Detect which cell encompasses the target text, then output its [X, Y] center coordinate. 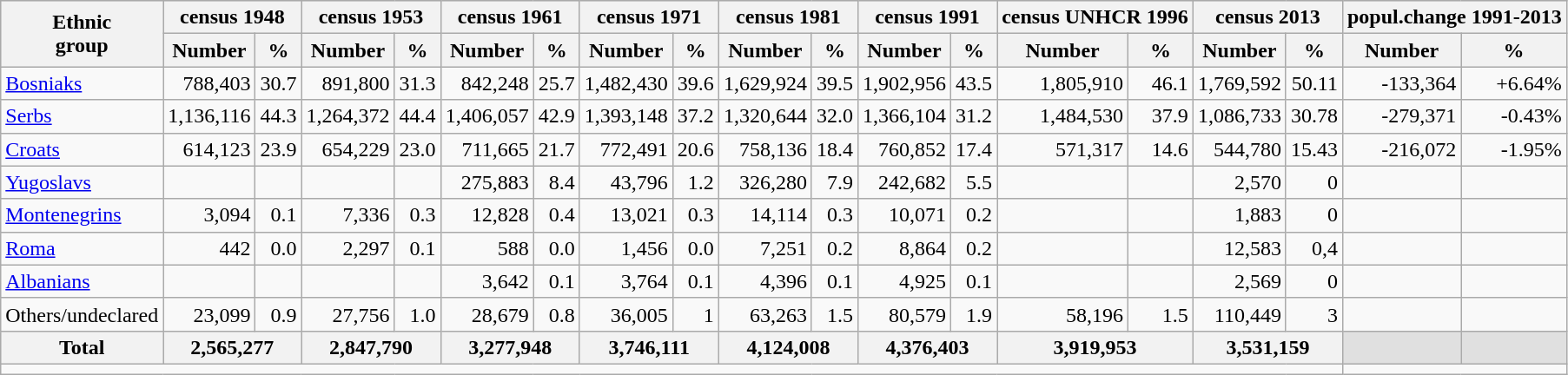
popul.change 1991-2013 [1454, 17]
571,317 [1063, 149]
-0.43% [1514, 116]
39.6 [695, 83]
7.9 [834, 182]
2,297 [347, 248]
1,320,644 [764, 116]
8.4 [556, 182]
23.0 [417, 149]
17.4 [975, 149]
0.8 [556, 314]
63,263 [764, 314]
5.5 [975, 182]
326,280 [764, 182]
37.9 [1161, 116]
-216,072 [1401, 149]
1,456 [625, 248]
0.4 [556, 215]
36,005 [625, 314]
Bosniaks [82, 83]
3,531,159 [1267, 347]
Albanians [82, 281]
Ethnicgroup [82, 34]
1 [695, 314]
3,746,111 [649, 347]
3,277,948 [510, 347]
Croats [82, 149]
-1.95% [1514, 149]
census 2013 [1267, 17]
46.1 [1161, 83]
7,251 [764, 248]
891,800 [347, 83]
1.9 [975, 314]
31.2 [975, 116]
1,629,924 [764, 83]
23.9 [278, 149]
25.7 [556, 83]
50.11 [1313, 83]
442 [209, 248]
43,796 [625, 182]
4,376,403 [927, 347]
1,264,372 [347, 116]
census 1953 [371, 17]
32.0 [834, 116]
27,756 [347, 314]
44.3 [278, 116]
110,449 [1239, 314]
census 1948 [233, 17]
21.7 [556, 149]
1.0 [417, 314]
58,196 [1063, 314]
4,396 [764, 281]
758,136 [764, 149]
2,569 [1239, 281]
15.43 [1313, 149]
3,642 [486, 281]
1,805,910 [1063, 83]
Roma [82, 248]
1,482,430 [625, 83]
18.4 [834, 149]
30.7 [278, 83]
1,902,956 [903, 83]
-279,371 [1401, 116]
788,403 [209, 83]
1,406,057 [486, 116]
4,124,008 [788, 347]
1,393,148 [625, 116]
census 1991 [927, 17]
614,123 [209, 149]
772,491 [625, 149]
7,336 [347, 215]
2,565,277 [233, 347]
0,4 [1313, 248]
1.2 [695, 182]
14,114 [764, 215]
20.6 [695, 149]
37.2 [695, 116]
census 1961 [510, 17]
544,780 [1239, 149]
-133,364 [1401, 83]
10,071 [903, 215]
1,883 [1239, 215]
1,136,116 [209, 116]
Total [82, 347]
30.78 [1313, 116]
13,021 [625, 215]
Others/undeclared [82, 314]
0.9 [278, 314]
1,484,530 [1063, 116]
42.9 [556, 116]
43.5 [975, 83]
2,570 [1239, 182]
+6.64% [1514, 83]
44.4 [417, 116]
census 1971 [649, 17]
1,086,733 [1239, 116]
654,229 [347, 149]
588 [486, 248]
4,925 [903, 281]
23,099 [209, 314]
3,094 [209, 215]
Yugoslavs [82, 182]
census 1981 [788, 17]
39.5 [834, 83]
3,919,953 [1095, 347]
Serbs [82, 116]
711,665 [486, 149]
842,248 [486, 83]
Montenegrins [82, 215]
2,847,790 [371, 347]
8,864 [903, 248]
3,764 [625, 281]
31.3 [417, 83]
1,769,592 [1239, 83]
275,883 [486, 182]
census UNHCR 1996 [1095, 17]
28,679 [486, 314]
1,366,104 [903, 116]
12,828 [486, 215]
242,682 [903, 182]
3 [1313, 314]
14.6 [1161, 149]
12,583 [1239, 248]
80,579 [903, 314]
760,852 [903, 149]
